Scan for the cell matching the given text and deliver its (x, y) coordinate at center. 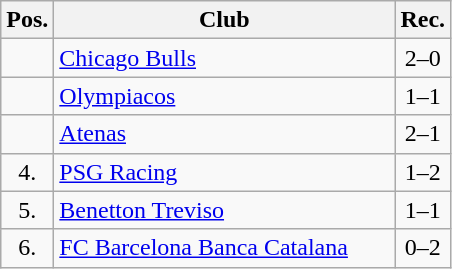
2–1 (423, 134)
5. (28, 210)
4. (28, 172)
Atenas (224, 134)
PSG Racing (224, 172)
Club (224, 20)
6. (28, 248)
Olympiacos (224, 96)
Rec. (423, 20)
Chicago Bulls (224, 58)
1–2 (423, 172)
Pos. (28, 20)
FC Barcelona Banca Catalana (224, 248)
Benetton Treviso (224, 210)
0–2 (423, 248)
2–0 (423, 58)
